Scan for the cell matching the given text and deliver its [x, y] coordinate at center. 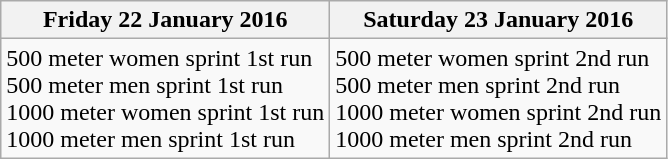
500 meter women sprint 1st run 500 meter men sprint 1st run 1000 meter women sprint 1st run 1000 meter men sprint 1st run [166, 98]
500 meter women sprint 2nd run 500 meter men sprint 2nd run 1000 meter women sprint 2nd run 1000 meter men sprint 2nd run [498, 98]
Friday 22 January 2016 [166, 20]
Saturday 23 January 2016 [498, 20]
